Extract the (X, Y) coordinate from the center of the cell holding the provided text.  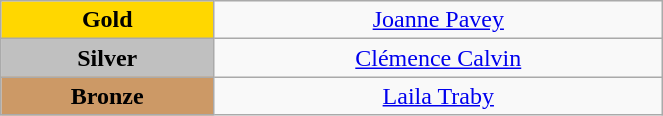
Gold (108, 20)
Laila Traby (438, 96)
Clémence Calvin (438, 58)
Joanne Pavey (438, 20)
Silver (108, 58)
Bronze (108, 96)
